For the text-containing cell, return its midpoint in (x, y) coordinate format. 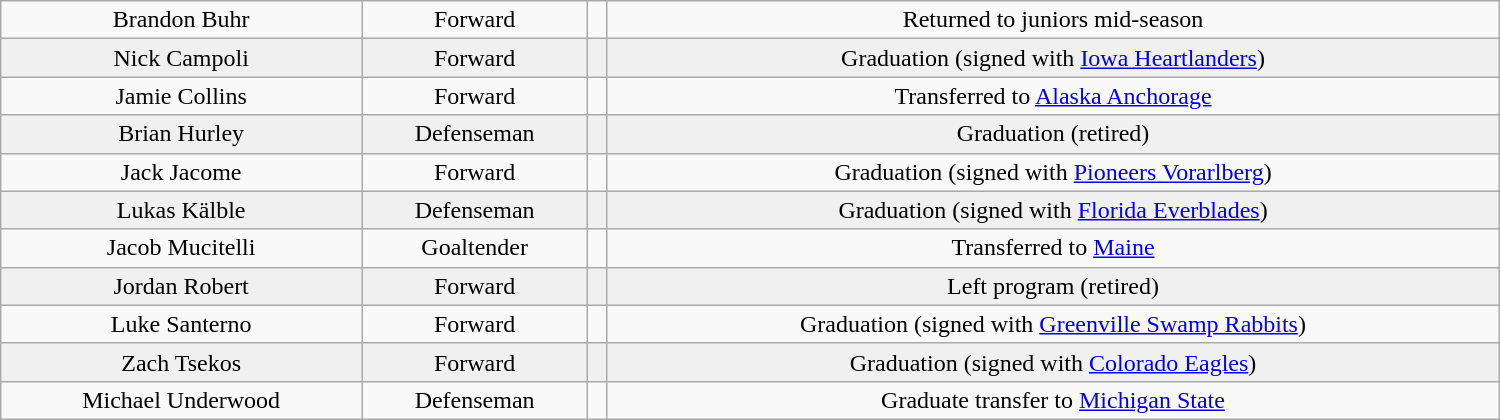
Returned to juniors mid-season (1053, 20)
Zach Tsekos (182, 362)
Graduation (signed with Iowa Heartlanders) (1053, 58)
Goaltender (475, 248)
Brian Hurley (182, 134)
Graduate transfer to Michigan State (1053, 400)
Transferred to Alaska Anchorage (1053, 96)
Jordan Robert (182, 286)
Brandon Buhr (182, 20)
Jack Jacome (182, 172)
Luke Santerno (182, 324)
Graduation (signed with Pioneers Vorarlberg) (1053, 172)
Graduation (signed with Greenville Swamp Rabbits) (1053, 324)
Jacob Mucitelli (182, 248)
Nick Campoli (182, 58)
Lukas Kälble (182, 210)
Transferred to Maine (1053, 248)
Graduation (signed with Colorado Eagles) (1053, 362)
Jamie Collins (182, 96)
Michael Underwood (182, 400)
Graduation (signed with Florida Everblades) (1053, 210)
Graduation (retired) (1053, 134)
Left program (retired) (1053, 286)
